Search for the cell housing the specified text and yield its [x, y] center coordinate. 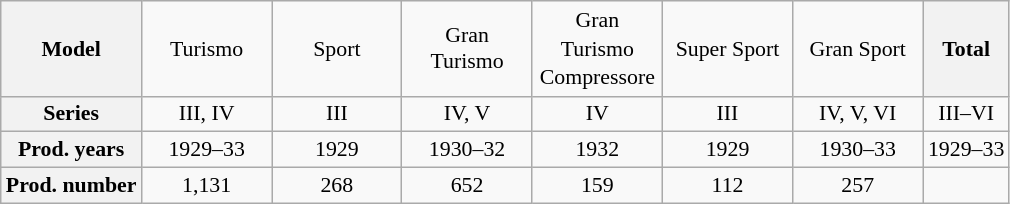
Prod. number [72, 185]
652 [467, 185]
Super Sport [727, 48]
Turismo [207, 48]
268 [337, 185]
Gran TurismoCompressore [597, 48]
IV, V, VI [858, 114]
112 [727, 185]
Sport [337, 48]
257 [858, 185]
1930–32 [467, 149]
1,131 [207, 185]
1930–33 [858, 149]
Model [72, 48]
III–VI [966, 114]
1932 [597, 149]
Gran Turismo [467, 48]
IV [597, 114]
Total [966, 48]
159 [597, 185]
Prod. years [72, 149]
Series [72, 114]
IV, V [467, 114]
Gran Sport [858, 48]
III, IV [207, 114]
